Determine the (X, Y) coordinate at the center of the cell enclosing the given text.  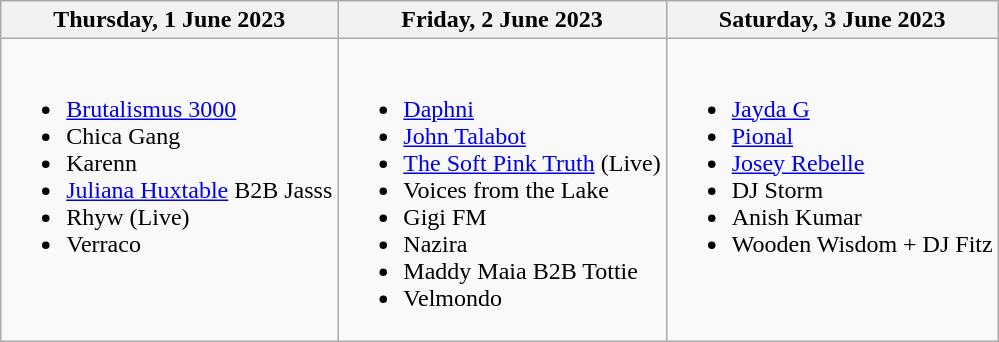
Brutalismus 3000Chica GangKarennJuliana Huxtable B2B JasssRhyw (Live)Verraco (170, 190)
Friday, 2 June 2023 (502, 20)
Jayda GPionalJosey RebelleDJ StormAnish KumarWooden Wisdom + DJ Fitz (832, 190)
DaphniJohn TalabotThe Soft Pink Truth (Live)Voices from the LakeGigi FMNaziraMaddy Maia B2B TottieVelmondo (502, 190)
Thursday, 1 June 2023 (170, 20)
Saturday, 3 June 2023 (832, 20)
